Identify which cell holds the provided text, then report its [X, Y] central coordinate. 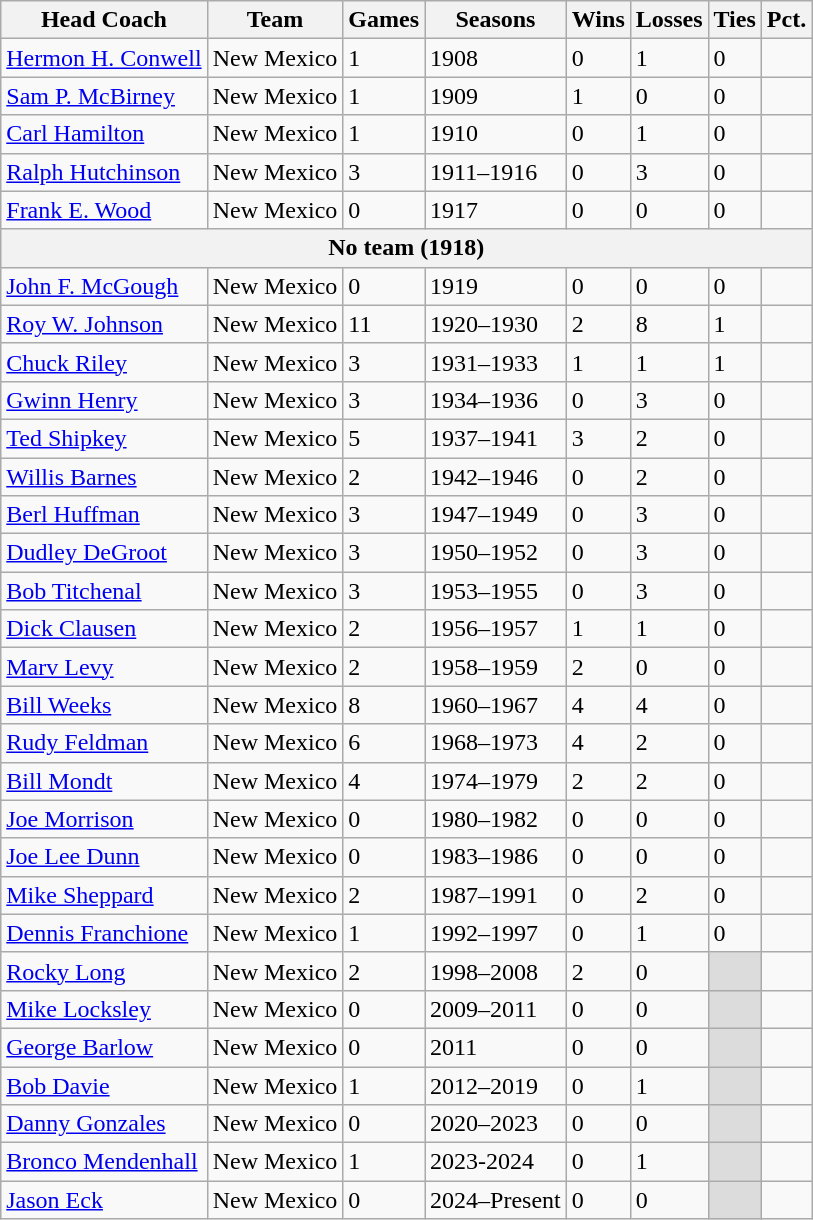
Gwinn Henry [104, 400]
Rudy Feldman [104, 743]
Losses [669, 20]
Bill Weeks [104, 705]
2020–2023 [496, 1124]
1931–1933 [496, 362]
Frank E. Wood [104, 210]
Bob Titchenal [104, 591]
2023-2024 [496, 1162]
2012–2019 [496, 1085]
Bronco Mendenhall [104, 1162]
Rocky Long [104, 971]
Willis Barnes [104, 477]
5 [384, 438]
1958–1959 [496, 667]
1953–1955 [496, 591]
Carl Hamilton [104, 134]
11 [384, 324]
Bob Davie [104, 1085]
2024–Present [496, 1200]
Dennis Franchione [104, 933]
Chuck Riley [104, 362]
Sam P. McBirney [104, 96]
Ties [734, 20]
John F. McGough [104, 286]
1992–1997 [496, 933]
No team (1918) [406, 248]
Berl Huffman [104, 515]
1980–1982 [496, 819]
Pct. [786, 20]
1911–1916 [496, 172]
Hermon H. Conwell [104, 58]
1909 [496, 96]
Games [384, 20]
1937–1941 [496, 438]
1968–1973 [496, 743]
1920–1930 [496, 324]
2011 [496, 1047]
1917 [496, 210]
Mike Locksley [104, 1009]
1919 [496, 286]
Jason Eck [104, 1200]
George Barlow [104, 1047]
2009–2011 [496, 1009]
Bill Mondt [104, 781]
Wins [598, 20]
1910 [496, 134]
Danny Gonzales [104, 1124]
1987–1991 [496, 895]
Head Coach [104, 20]
Seasons [496, 20]
1950–1952 [496, 553]
Roy W. Johnson [104, 324]
Mike Sheppard [104, 895]
1934–1936 [496, 400]
1998–2008 [496, 971]
Dudley DeGroot [104, 553]
1956–1957 [496, 629]
Ralph Hutchinson [104, 172]
1908 [496, 58]
Team [275, 20]
Joe Morrison [104, 819]
Marv Levy [104, 667]
1942–1946 [496, 477]
1947–1949 [496, 515]
1983–1986 [496, 857]
Ted Shipkey [104, 438]
Joe Lee Dunn [104, 857]
1960–1967 [496, 705]
1974–1979 [496, 781]
6 [384, 743]
Dick Clausen [104, 629]
